For the text-containing cell, return its midpoint in (X, Y) coordinate format. 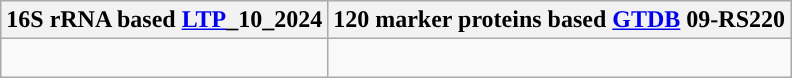
120 marker proteins based GTDB 09-RS220 (560, 20)
16S rRNA based LTP_10_2024 (164, 20)
